Scan for the cell matching the given text and deliver its [X, Y] coordinate at center. 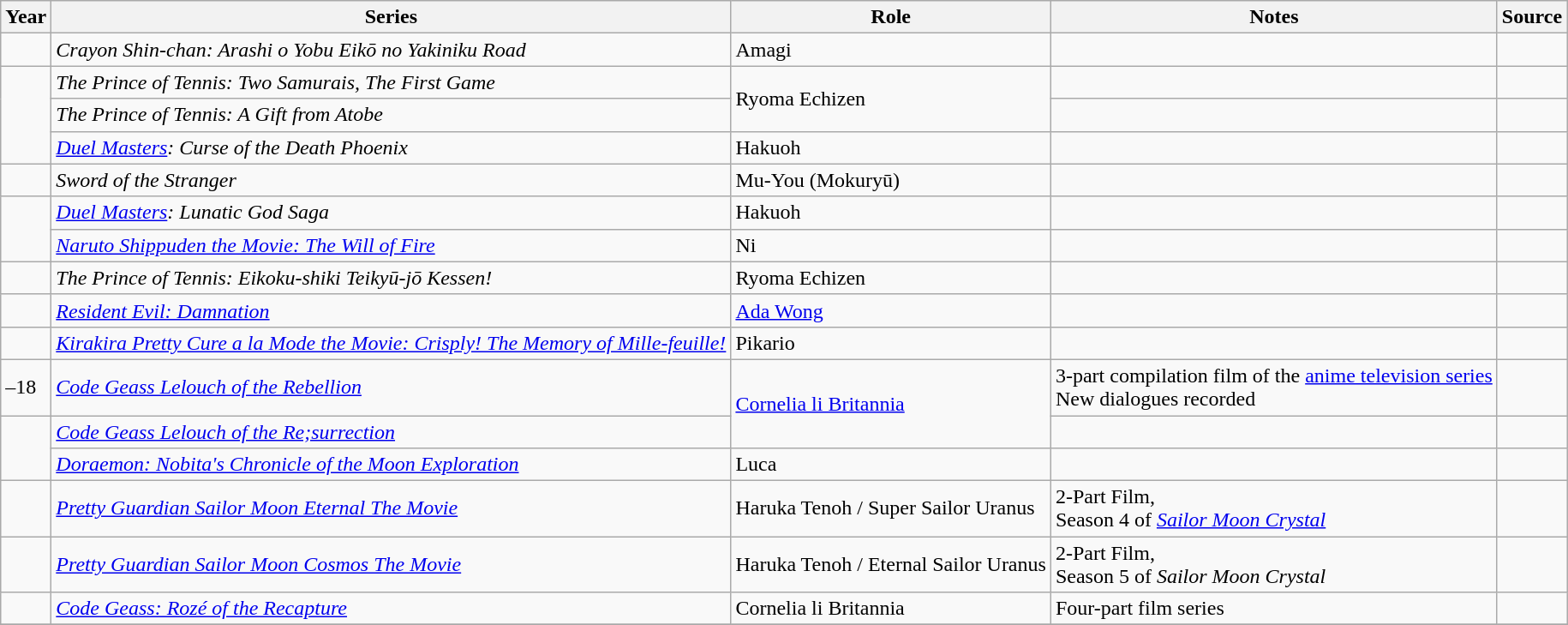
Kirakira Pretty Cure a la Mode the Movie: Crisply! The Memory of Mille-feuille! [391, 343]
Naruto Shippuden the Movie: The Will of Fire [391, 245]
Ada Wong [891, 310]
Source [1532, 17]
Resident Evil: Damnation [391, 310]
Code Geass: Rozé of the Recapture [391, 609]
Pikario [891, 343]
Duel Masters: Lunatic God Saga [391, 213]
Series [391, 17]
Pretty Guardian Sailor Moon Eternal The Movie [391, 509]
The Prince of Tennis: A Gift from Atobe [391, 115]
Crayon Shin-chan: Arashi o Yobu Eikō no Yakiniku Road [391, 50]
Duel Masters: Curse of the Death Phoenix [391, 147]
Mu-You (Mokuryū) [891, 180]
Code Geass Lelouch of the Rebellion [391, 388]
The Prince of Tennis: Two Samurais, The First Game [391, 82]
Year [26, 17]
Notes [1273, 17]
2-Part Film,Season 4 of Sailor Moon Crystal [1273, 509]
Amagi [891, 50]
3-part compilation film of the anime television seriesNew dialogues recorded [1273, 388]
Code Geass Lelouch of the Re;surrection [391, 431]
Haruka Tenoh / Super Sailor Uranus [891, 509]
Sword of the Stranger [391, 180]
–18 [26, 388]
Role [891, 17]
Four-part film series [1273, 609]
Ni [891, 245]
Haruka Tenoh / Eternal Sailor Uranus [891, 564]
2-Part Film,Season 5 of Sailor Moon Crystal [1273, 564]
The Prince of Tennis: Eikoku-shiki Teikyū-jō Kessen! [391, 278]
Doraemon: Nobita's Chronicle of the Moon Exploration [391, 465]
Pretty Guardian Sailor Moon Cosmos The Movie [391, 564]
Luca [891, 465]
